Determine the (x, y) coordinate at the center of the cell enclosing the given text.  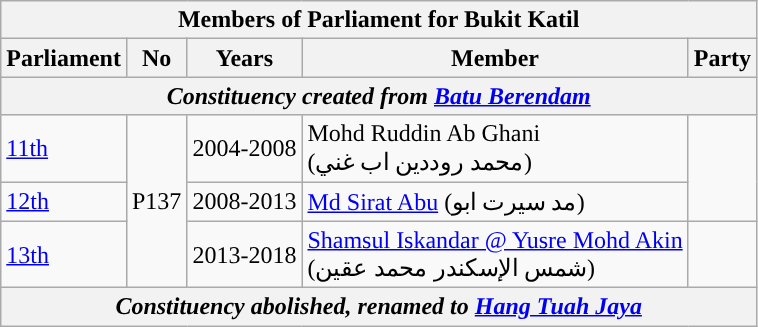
Md Sirat Abu (مد سيرت ابو) (495, 202)
Constituency created from Batu Berendam (379, 96)
12th (64, 202)
13th (64, 254)
2013-2018 (244, 254)
2008-2013 (244, 202)
Member (495, 58)
Constituency abolished, renamed to Hang Tuah Jaya (379, 307)
Shamsul Iskandar @ Yusre Mohd Akin (شمس الإسكندر محمد عقين) (495, 254)
Parliament (64, 58)
Party (722, 58)
Members of Parliament for Bukit Katil (379, 20)
Years (244, 58)
No (156, 58)
11th (64, 148)
P137 (156, 202)
2004-2008 (244, 148)
Mohd Ruddin Ab Ghani (محمد روددين اب غني) (495, 148)
